Identify which cell holds the provided text, then report its (X, Y) central coordinate. 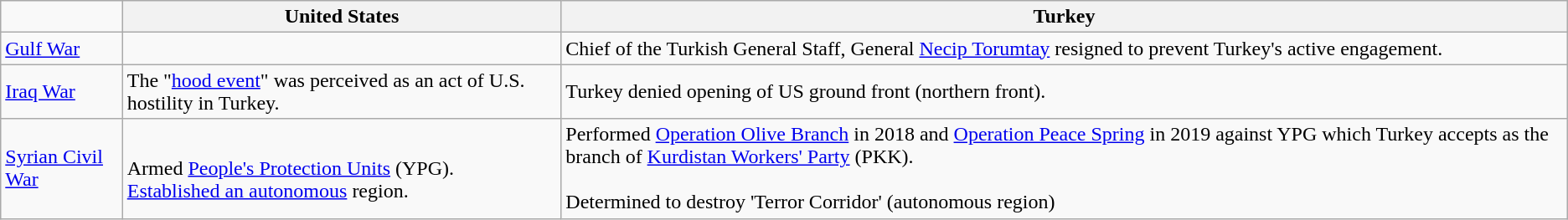
Armed People's Protection Units (YPG). Established an autonomous region. (342, 169)
Turkey denied opening of US ground front (northern front). (1064, 92)
The "hood event" was perceived as an act of U.S. hostility in Turkey. (342, 92)
Syrian Civil War (62, 169)
United States (342, 17)
Iraq War (62, 92)
Chief of the Turkish General Staff, General Necip Torumtay resigned to prevent Turkey's active engagement. (1064, 49)
Turkey (1064, 17)
Gulf War (62, 49)
